Scan for the cell matching the given text and deliver its [x, y] coordinate at center. 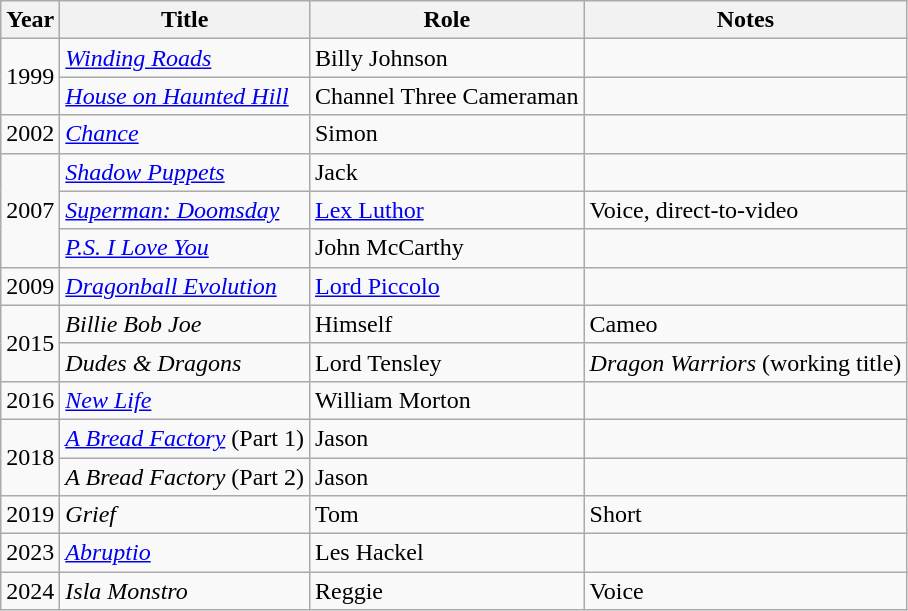
Year [30, 20]
Dragon Warriors (working title) [746, 362]
Shadow Puppets [185, 172]
Voice [746, 591]
2007 [30, 210]
Grief [185, 515]
2016 [30, 400]
P.S. I Love You [185, 248]
Tom [446, 515]
John McCarthy [446, 248]
Abruptio [185, 553]
William Morton [446, 400]
Title [185, 20]
Cameo [746, 324]
A Bread Factory (Part 2) [185, 477]
Jack [446, 172]
2018 [30, 457]
New Life [185, 400]
Simon [446, 134]
Billy Johnson [446, 58]
Billie Bob Joe [185, 324]
Superman: Doomsday [185, 210]
1999 [30, 77]
Notes [746, 20]
Isla Monstro [185, 591]
Role [446, 20]
House on Haunted Hill [185, 96]
Dragonball Evolution [185, 286]
Winding Roads [185, 58]
Short [746, 515]
Himself [446, 324]
2015 [30, 343]
A Bread Factory (Part 1) [185, 438]
Chance [185, 134]
Voice, direct-to-video [746, 210]
2009 [30, 286]
Les Hackel [446, 553]
Dudes & Dragons [185, 362]
2024 [30, 591]
Lord Piccolo [446, 286]
2023 [30, 553]
Lex Luthor [446, 210]
2002 [30, 134]
Lord Tensley [446, 362]
2019 [30, 515]
Reggie [446, 591]
Channel Three Cameraman [446, 96]
